Identify which cell holds the provided text, then report its [X, Y] central coordinate. 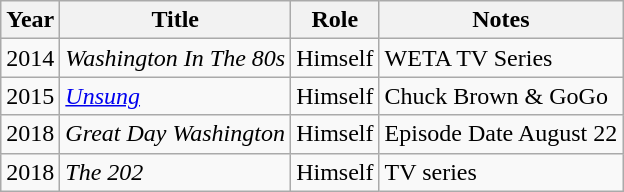
WETA TV Series [501, 58]
The 202 [176, 172]
Chuck Brown & GoGo [501, 96]
Unsung [176, 96]
2014 [30, 58]
Washington In The 80s [176, 58]
Role [335, 20]
Episode Date August 22 [501, 134]
Year [30, 20]
Notes [501, 20]
Great Day Washington [176, 134]
Title [176, 20]
TV series [501, 172]
2015 [30, 96]
